Pinpoint the cell where the given text exists, returning its [X, Y] midpoint coordinate. 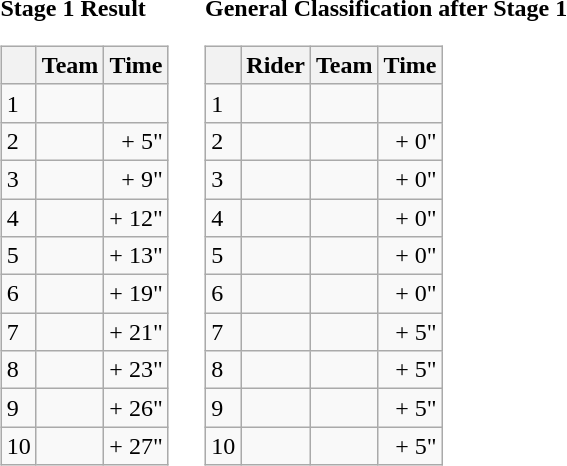
+ 23" [136, 370]
+ 12" [136, 217]
+ 19" [136, 294]
+ 27" [136, 446]
+ 21" [136, 332]
Rider [276, 65]
+ 26" [136, 408]
+ 13" [136, 256]
+ 9" [136, 179]
